Capture the cell that displays the provided text and extract its (X, Y) central coordinate. 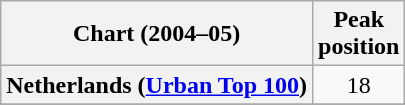
Netherlands (Urban Top 100) (157, 85)
Peakposition (359, 34)
18 (359, 85)
Chart (2004–05) (157, 34)
